From the cell containing the given text, extract its center point as (X, Y) coordinate. 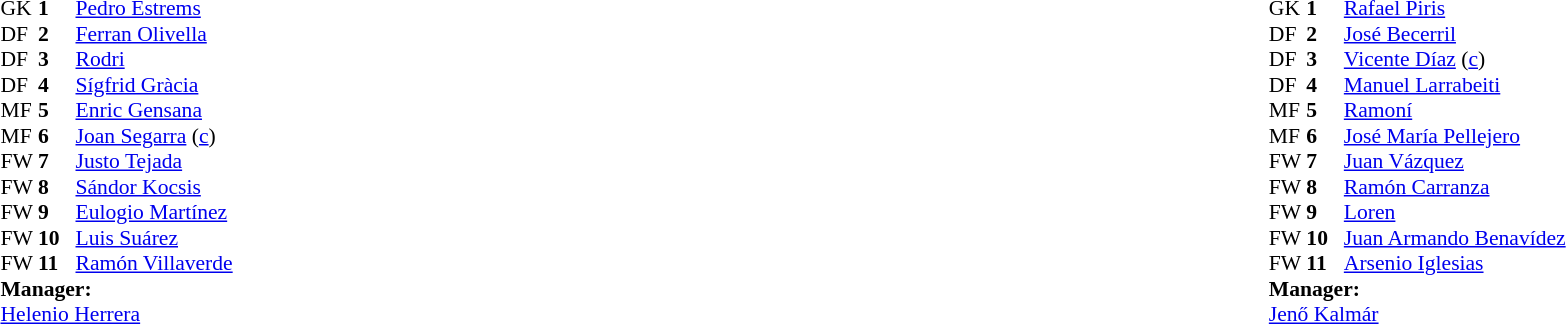
Ferran Olivella (154, 34)
José María Pellejero (1455, 136)
José Becerril (1455, 34)
Sándor Kocsis (154, 187)
Rodri (154, 59)
Loren (1455, 213)
Joan Segarra (c) (154, 136)
Juan Vázquez (1455, 161)
Eulogio Martínez (154, 213)
Enric Gensana (154, 111)
Manuel Larrabeiti (1455, 85)
Ramón Villaverde (154, 263)
Justo Tejada (154, 161)
Luis Suárez (154, 238)
Ramón Carranza (1455, 187)
Vicente Díaz (c) (1455, 59)
Arsenio Iglesias (1455, 263)
Sígfrid Gràcia (154, 85)
Ramoní (1455, 111)
Juan Armando Benavídez (1455, 238)
